Provide the [x, y] coordinate of the cell's center where the given text is located.  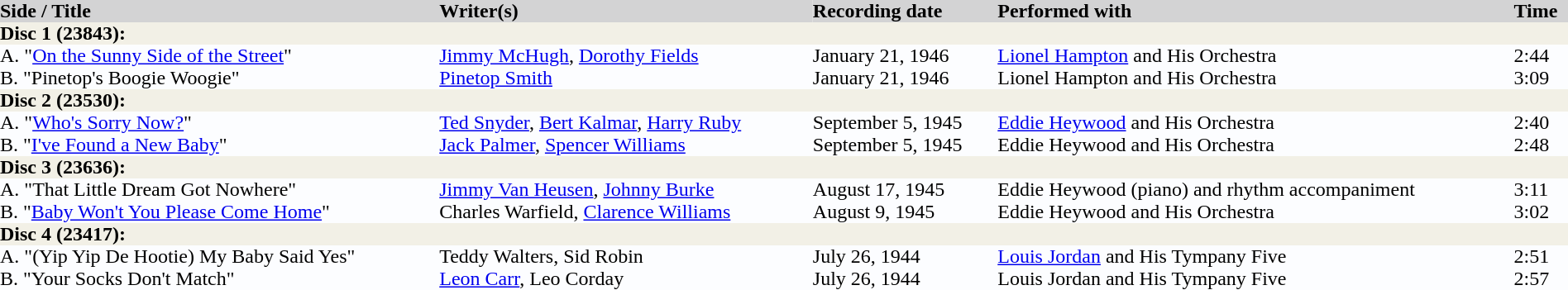
A. "On the Sunny Side of the Street" [220, 56]
A. "That Little Dream Got Nowhere" [220, 190]
B. "Baby Won't You Please Come Home" [220, 212]
Jack Palmer, Spencer Williams [626, 145]
3:09 [1541, 78]
2:40 [1541, 122]
Recording date [905, 12]
2:44 [1541, 56]
Disc 4 (23417): [784, 235]
Pinetop Smith [626, 78]
2:51 [1541, 256]
Teddy Walters, Sid Robin [626, 256]
August 9, 1945 [905, 212]
Jimmy Van Heusen, Johnny Burke [626, 190]
Side / Title [220, 12]
Eddie Heywood (piano) and rhythm accompaniment [1255, 190]
August 17, 1945 [905, 190]
Disc 1 (23843): [784, 33]
B. "I've Found a New Baby" [220, 145]
Disc 3 (23636): [784, 167]
Writer(s) [626, 12]
Disc 2 (23530): [784, 101]
Charles Warfield, Clarence Williams [626, 212]
3:02 [1541, 212]
2:48 [1541, 145]
Leon Carr, Leo Corday [626, 279]
A. "(Yip Yip De Hootie) My Baby Said Yes" [220, 256]
2:57 [1541, 279]
B. "Your Socks Don't Match" [220, 279]
3:11 [1541, 190]
Time [1541, 12]
Ted Snyder, Bert Kalmar, Harry Ruby [626, 122]
B. "Pinetop's Boogie Woogie" [220, 78]
Jimmy McHugh, Dorothy Fields [626, 56]
A. "Who's Sorry Now?" [220, 122]
Performed with [1255, 12]
